Output the (x, y) coordinate of the center of the cell containing the given text.  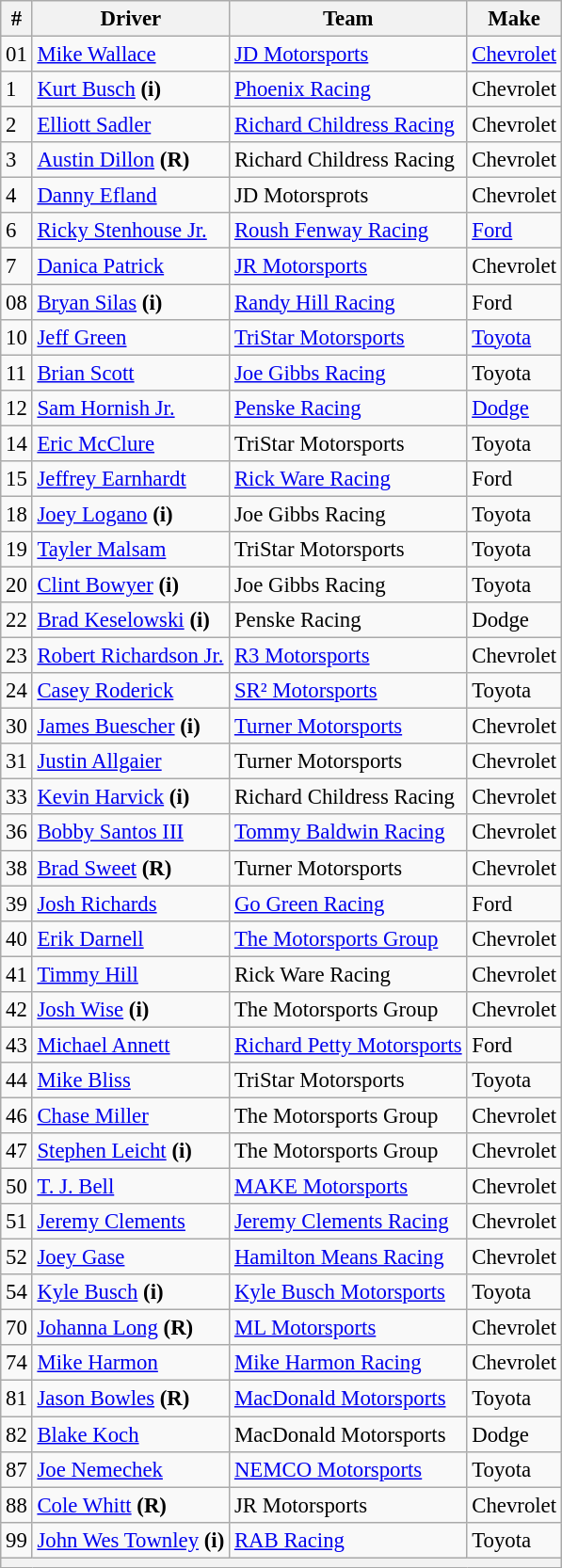
51 (17, 1222)
Blake Koch (130, 1434)
JD Motorsprots (348, 196)
19 (17, 550)
James Buescher (i) (130, 727)
SR² Motorsports (348, 691)
52 (17, 1257)
18 (17, 514)
81 (17, 1399)
23 (17, 656)
Bobby Santos III (130, 833)
20 (17, 584)
2 (17, 125)
JD Motorsports (348, 55)
T. J. Bell (130, 1187)
Justin Allgaier (130, 761)
10 (17, 337)
Jeremy Clements Racing (348, 1222)
Jason Bowles (R) (130, 1399)
82 (17, 1434)
36 (17, 833)
Joey Gase (130, 1257)
Randy Hill Racing (348, 302)
Johanna Long (R) (130, 1328)
Kevin Harvick (i) (130, 797)
Kyle Busch (i) (130, 1292)
Timmy Hill (130, 974)
01 (17, 55)
87 (17, 1469)
Phoenix Racing (348, 89)
Driver (130, 19)
Eric McClure (130, 443)
08 (17, 302)
Ricky Stenhouse Jr. (130, 231)
Kurt Busch (i) (130, 89)
RAB Racing (348, 1540)
6 (17, 231)
ML Motorsports (348, 1328)
Elliott Sadler (130, 125)
1 (17, 89)
42 (17, 1010)
Tommy Baldwin Racing (348, 833)
Joey Logano (i) (130, 514)
24 (17, 691)
15 (17, 479)
12 (17, 408)
R3 Motorsports (348, 656)
Erik Darnell (130, 938)
Stephen Leicht (i) (130, 1151)
31 (17, 761)
Mike Harmon Racing (348, 1364)
Make (514, 19)
40 (17, 938)
Bryan Silas (i) (130, 302)
Chase Miller (130, 1115)
50 (17, 1187)
John Wes Townley (i) (130, 1540)
Jeremy Clements (130, 1222)
Danica Patrick (130, 266)
# (17, 19)
Michael Annett (130, 1045)
Mike Harmon (130, 1364)
88 (17, 1505)
4 (17, 196)
39 (17, 904)
Team (348, 19)
Cole Whitt (R) (130, 1505)
3 (17, 160)
46 (17, 1115)
54 (17, 1292)
Danny Efland (130, 196)
38 (17, 868)
30 (17, 727)
Joe Nemechek (130, 1469)
11 (17, 373)
Go Green Racing (348, 904)
70 (17, 1328)
Casey Roderick (130, 691)
Tayler Malsam (130, 550)
Sam Hornish Jr. (130, 408)
Hamilton Means Racing (348, 1257)
Austin Dillon (R) (130, 160)
47 (17, 1151)
22 (17, 620)
Josh Richards (130, 904)
Richard Petty Motorsports (348, 1045)
99 (17, 1540)
74 (17, 1364)
Josh Wise (i) (130, 1010)
44 (17, 1080)
43 (17, 1045)
Mike Bliss (130, 1080)
NEMCO Motorsports (348, 1469)
33 (17, 797)
Brian Scott (130, 373)
41 (17, 974)
Jeff Green (130, 337)
Kyle Busch Motorsports (348, 1292)
MAKE Motorsports (348, 1187)
Roush Fenway Racing (348, 231)
14 (17, 443)
7 (17, 266)
Jeffrey Earnhardt (130, 479)
Mike Wallace (130, 55)
Clint Bowyer (i) (130, 584)
Brad Sweet (R) (130, 868)
Robert Richardson Jr. (130, 656)
Brad Keselowski (i) (130, 620)
